For the text-containing cell, return its midpoint in [x, y] coordinate format. 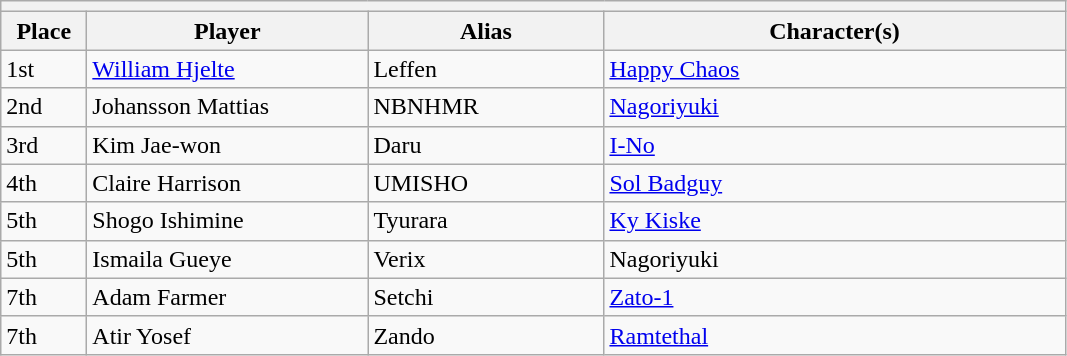
Sol Badguy [834, 183]
Atir Yosef [228, 335]
Character(s) [834, 31]
Kim Jae-won [228, 145]
Place [44, 31]
Verix [486, 259]
Zato-1 [834, 297]
Daru [486, 145]
Player [228, 31]
Happy Chaos [834, 69]
Ramtethal [834, 335]
2nd [44, 107]
Ky Kiske [834, 221]
Alias [486, 31]
3rd [44, 145]
Zando [486, 335]
I-No [834, 145]
Setchi [486, 297]
NBNHMR [486, 107]
Leffen [486, 69]
Ismaila Gueye [228, 259]
William Hjelte [228, 69]
Adam Farmer [228, 297]
Shogo Ishimine [228, 221]
1st [44, 69]
Tyurara [486, 221]
UMISHO [486, 183]
Johansson Mattias [228, 107]
4th [44, 183]
Claire Harrison [228, 183]
